Extract the (x, y) coordinate from the center of the cell holding the provided text.  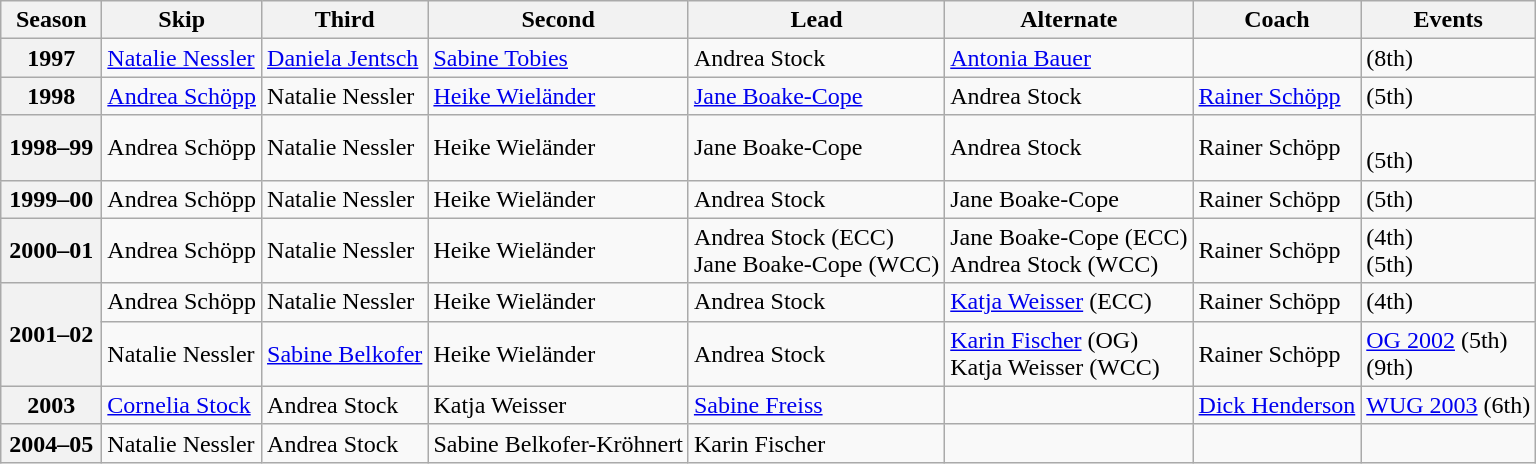
1998–99 (52, 148)
Second (558, 20)
Cornelia Stock (182, 405)
Jane Boake-Cope (ECC)Andrea Stock (WCC) (1069, 250)
Andrea Stock (ECC)Jane Boake-Cope (WCC) (816, 250)
(4th) (5th) (1448, 250)
1999–00 (52, 199)
2000–01 (52, 250)
Sabine Belkofer (345, 354)
2001–02 (52, 334)
Alternate (1069, 20)
Coach (1277, 20)
2004–05 (52, 443)
Third (345, 20)
Daniela Jentsch (345, 58)
Katja Weisser (ECC) (1069, 302)
Karin Fischer (816, 443)
Skip (182, 20)
Sabine Tobies (558, 58)
1998 (52, 96)
Events (1448, 20)
Sabine Belkofer-Kröhnert (558, 443)
Sabine Freiss (816, 405)
Katja Weisser (558, 405)
Antonia Bauer (1069, 58)
1997 (52, 58)
Dick Henderson (1277, 405)
(4th) (1448, 302)
Karin Fischer (OG)Katja Weisser (WCC) (1069, 354)
Season (52, 20)
OG 2002 (5th) (9th) (1448, 354)
2003 (52, 405)
Lead (816, 20)
(8th) (1448, 58)
WUG 2003 (6th) (1448, 405)
